Locate the cell with the specified text and output its [X, Y] center coordinate. 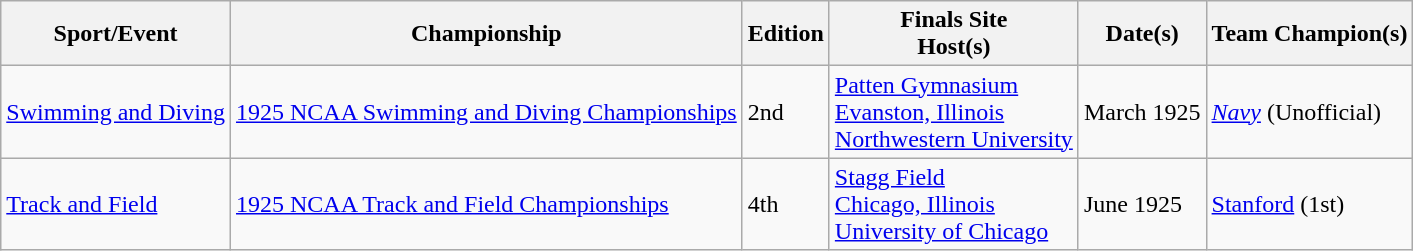
Stagg FieldChicago, IllinoisUniversity of Chicago [954, 204]
Stanford (1st) [1310, 204]
Date(s) [1142, 34]
4th [786, 204]
2nd [786, 112]
March 1925 [1142, 112]
Team Champion(s) [1310, 34]
Championship [486, 34]
1925 NCAA Swimming and Diving Championships [486, 112]
Track and Field [116, 204]
Finals SiteHost(s) [954, 34]
Edition [786, 34]
Patten GymnasiumEvanston, IllinoisNorthwestern University [954, 112]
June 1925 [1142, 204]
Navy (Unofficial) [1310, 112]
Sport/Event [116, 34]
1925 NCAA Track and Field Championships [486, 204]
Swimming and Diving [116, 112]
